Return (X, Y) of the center of cell containing provided text 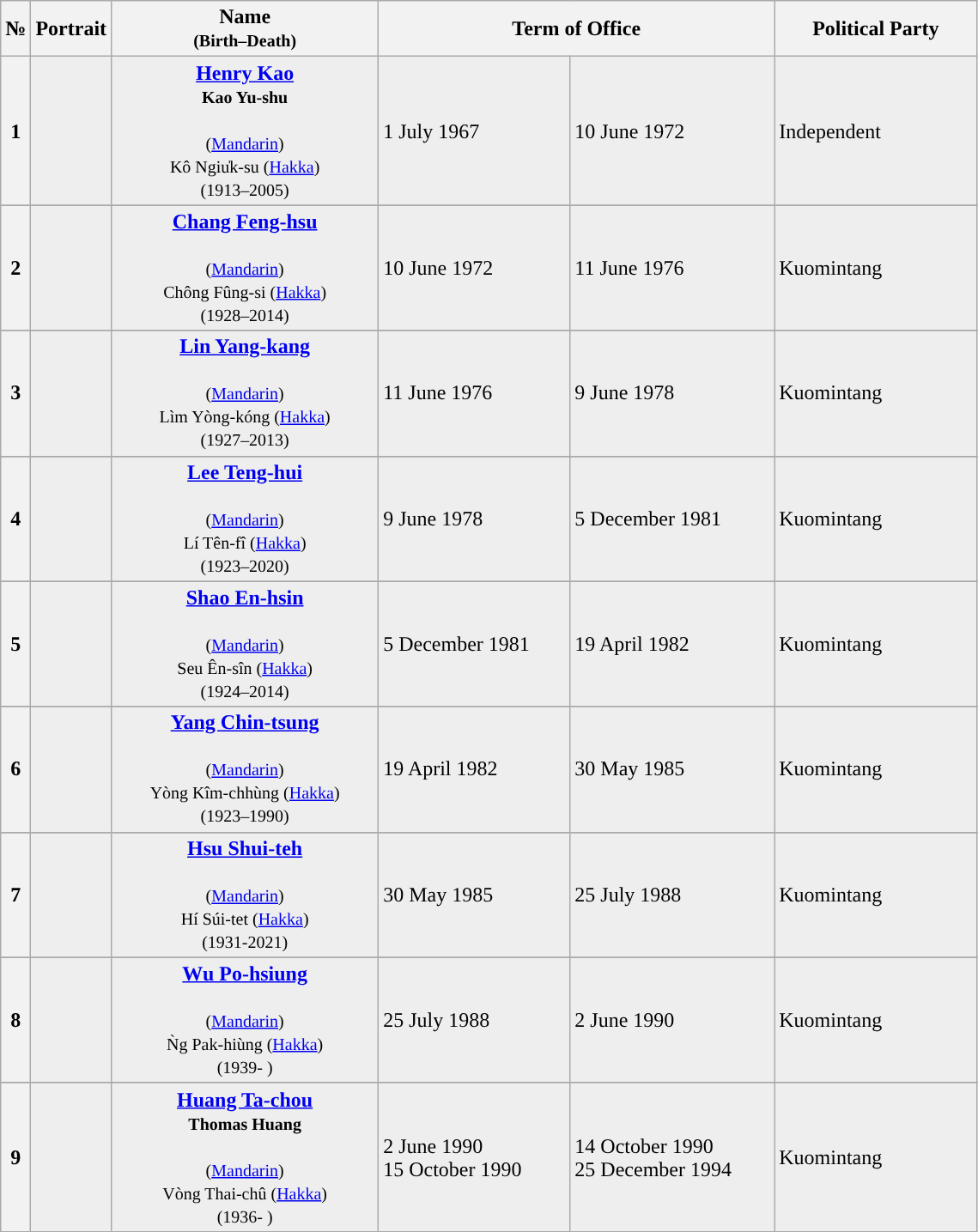
Shao En-hsin (Mandarin)Seu Ên-sîn (Hakka)(1924–2014) (246, 644)
Chang Feng-hsu (Mandarin)Chông Fûng-si (Hakka)(1928–2014) (246, 268)
№ (15, 29)
2 June 199015 October 1990 (474, 1157)
Portrait (71, 29)
Huang Ta-chouThomas Huang (Mandarin)Vòng Thai-chû (Hakka)(1936- ) (246, 1157)
Name(Birth–Death) (246, 29)
Term of Office (577, 29)
14 October 199025 December 1994 (672, 1157)
Political Party (876, 29)
3 (15, 393)
8 (15, 1020)
Lee Teng-hui (Mandarin)Lí Tên-fî (Hakka)(1923–2020) (246, 519)
2 June 1990 (672, 1020)
Hsu Shui-teh (Mandarin)Hí Súi-tet (Hakka)(1931-2021) (246, 895)
1 July 1967 (474, 130)
Wu Po-hsiung (Mandarin)Ǹg Pak-hiùng (Hakka)(1939- ) (246, 1020)
9 (15, 1157)
1 (15, 130)
Independent (876, 130)
6 (15, 769)
Yang Chin-tsung (Mandarin)Yòng Kîm-chhùng (Hakka)(1923–1990) (246, 769)
4 (15, 519)
Lin Yang-kang (Mandarin)Lìm Yòng-kóng (Hakka)(1927–2013) (246, 393)
5 (15, 644)
Henry Kao Kao Yu-shu (Mandarin)Kô Ngiu̍k-su (Hakka)(1913–2005) (246, 130)
2 (15, 268)
7 (15, 895)
